Detect which cell encompasses the target text, then output its [X, Y] center coordinate. 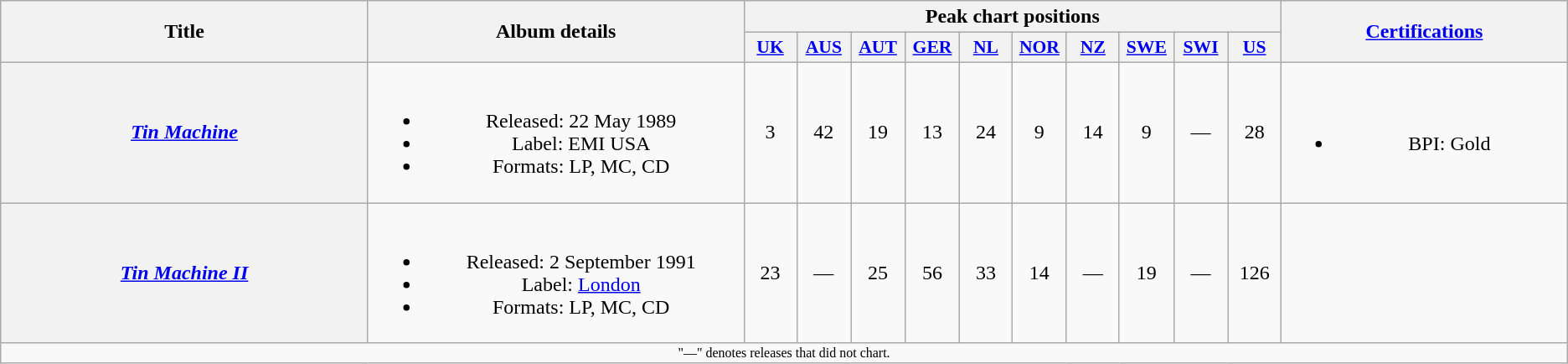
3 [771, 133]
Certifications [1424, 32]
AUT [878, 48]
Title [184, 32]
BPI: Gold [1424, 133]
"—" denotes releases that did not chart. [784, 353]
UK [771, 48]
33 [987, 273]
56 [931, 273]
13 [931, 133]
NZ [1092, 48]
42 [824, 133]
SWE [1146, 48]
Tin Machine II [184, 273]
SWI [1200, 48]
AUS [824, 48]
Peak chart positions [1012, 17]
Tin Machine [184, 133]
Released: 2 September 1991Label: LondonFormats: LP, MC, CD [556, 273]
24 [987, 133]
25 [878, 273]
US [1255, 48]
28 [1255, 133]
GER [931, 48]
126 [1255, 273]
NOR [1039, 48]
23 [771, 273]
Album details [556, 32]
Released: 22 May 1989Label: EMI USAFormats: LP, MC, CD [556, 133]
NL [987, 48]
